Determine the [x, y] coordinate at the center of the cell enclosing the given text.  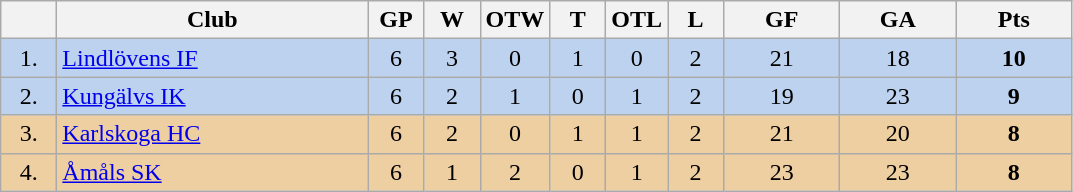
Åmåls SK [212, 172]
GA [898, 20]
3 [452, 58]
Lindlövens IF [212, 58]
1. [29, 58]
Club [212, 20]
20 [898, 134]
2. [29, 96]
10 [1014, 58]
GP [396, 20]
W [452, 20]
L [696, 20]
3. [29, 134]
18 [898, 58]
4. [29, 172]
Karlskoga HC [212, 134]
9 [1014, 96]
T [578, 20]
GF [782, 20]
Pts [1014, 20]
19 [782, 96]
OTW [515, 20]
OTL [637, 20]
Kungälvs IK [212, 96]
